Return (X, Y) of the center of cell containing provided text 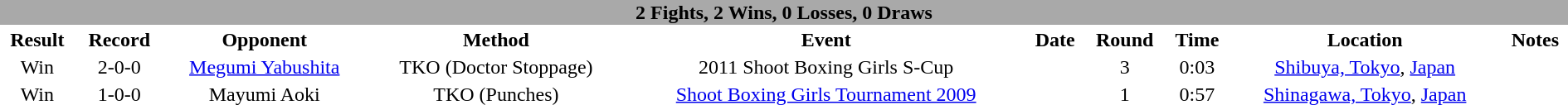
2-0-0 (119, 67)
Win (37, 67)
TKO (Doctor Stoppage) (496, 67)
Opponent (265, 40)
2 Fights, 2 Wins, 0 Losses, 0 Draws (784, 12)
Megumi Yabushita (265, 67)
Time (1196, 40)
Event (826, 40)
0:03 (1196, 67)
3 (1125, 67)
Method (496, 40)
Result (37, 40)
Notes (1535, 40)
Round (1125, 40)
Location (1366, 40)
Record (119, 40)
Date (1055, 40)
Shibuya, Tokyo, Japan (1366, 67)
2011 Shoot Boxing Girls S-Cup (826, 67)
